Output the [X, Y] coordinate of the center of the cell containing the given text.  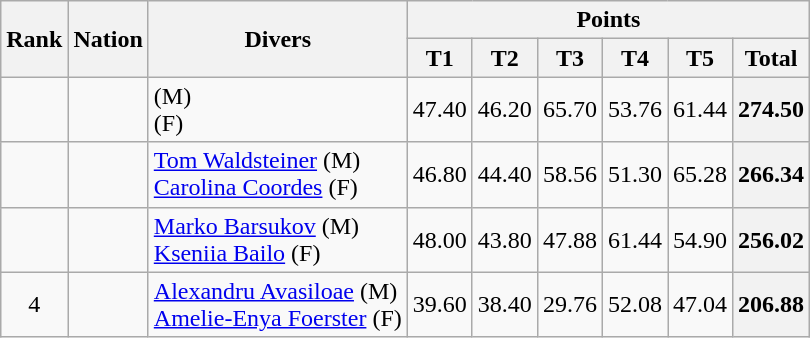
274.50 [772, 110]
47.88 [570, 240]
47.40 [440, 110]
47.04 [700, 304]
Total [772, 58]
46.80 [440, 174]
Tom Waldsteiner (M)Carolina Coordes (F) [278, 174]
Alexandru Avasiloae (M)Amelie-Enya Foerster (F) [278, 304]
46.20 [504, 110]
54.90 [700, 240]
4 [34, 304]
51.30 [634, 174]
T4 [634, 58]
266.34 [772, 174]
T1 [440, 58]
43.80 [504, 240]
44.40 [504, 174]
Nation [108, 39]
29.76 [570, 304]
256.02 [772, 240]
52.08 [634, 304]
Divers [278, 39]
Points [608, 20]
39.60 [440, 304]
(M) (F) [278, 110]
Marko Barsukov (M)Kseniia Bailo (F) [278, 240]
65.28 [700, 174]
65.70 [570, 110]
48.00 [440, 240]
T3 [570, 58]
38.40 [504, 304]
T5 [700, 58]
206.88 [772, 304]
T2 [504, 58]
53.76 [634, 110]
58.56 [570, 174]
Rank [34, 39]
